Provide the [x, y] coordinate of the cell's center where the given text is located.  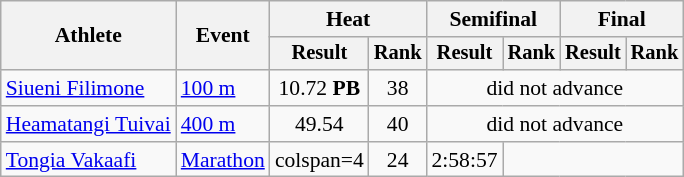
49.54 [320, 124]
38 [398, 88]
10.72 PB [320, 88]
Heamatangi Tuivai [88, 124]
Siueni Filimone [88, 88]
400 m [223, 124]
Heat [348, 19]
Event [223, 36]
Athlete [88, 36]
Final [622, 19]
40 [398, 124]
Semifinal [493, 19]
100 m [223, 88]
